Identify which cell holds the provided text, then report its (x, y) central coordinate. 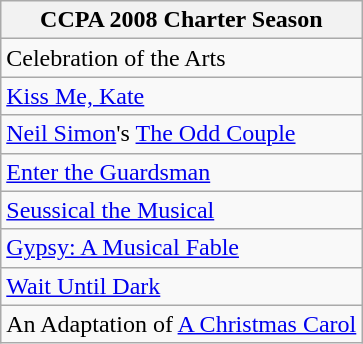
Kiss Me, Kate (182, 96)
Seussical the Musical (182, 210)
Enter the Guardsman (182, 172)
Neil Simon's The Odd Couple (182, 134)
CCPA 2008 Charter Season (182, 20)
Wait Until Dark (182, 286)
Gypsy: A Musical Fable (182, 248)
Celebration of the Arts (182, 58)
An Adaptation of A Christmas Carol (182, 324)
